Scan for the cell matching the given text and deliver its (X, Y) coordinate at center. 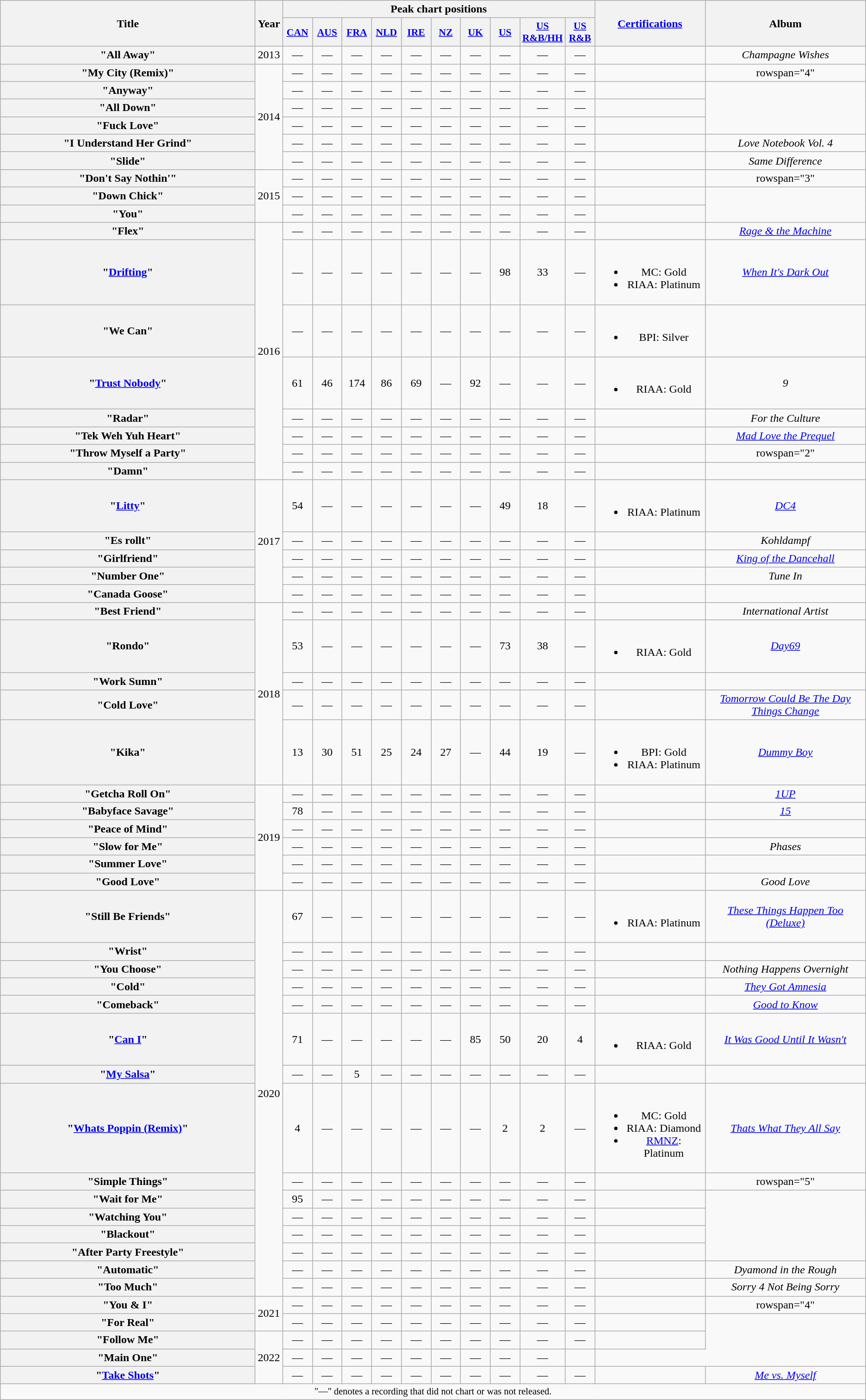
USR&B/HH (543, 32)
"Main One" (128, 1357)
33 (543, 272)
71 (297, 1039)
"Canada Goose" (128, 593)
"Number One" (128, 576)
2022 (269, 1357)
Rage & the Machine (786, 231)
Album (786, 23)
9 (786, 383)
98 (505, 272)
US R&B (580, 32)
51 (357, 752)
"Cold" (128, 987)
2015 (269, 196)
"Babyface Savage" (128, 811)
NZ (446, 32)
50 (505, 1039)
85 (476, 1039)
"Drifting" (128, 272)
rowspan="3" (786, 178)
"Slide" (128, 160)
"Litty" (128, 506)
AUS (327, 32)
"Fuck Love" (128, 125)
"Tek Weh Yuh Heart" (128, 436)
73 (505, 646)
Same Difference (786, 160)
44 (505, 752)
54 (297, 506)
Sorry 4 Not Being Sorry (786, 1287)
46 (327, 383)
"Rondo" (128, 646)
Tune In (786, 576)
Peak chart positions (439, 9)
"Anyway" (128, 90)
UK (476, 32)
Year (269, 23)
92 (476, 383)
Good to Know (786, 1004)
"All Down" (128, 108)
rowspan="2" (786, 453)
"Down Chick" (128, 196)
2018 (269, 693)
27 (446, 752)
"After Party Freestyle" (128, 1252)
BPI: Silver (650, 331)
"I Understand Her Grind" (128, 143)
"Es rollt" (128, 541)
Dummy Boy (786, 752)
"Simple Things" (128, 1182)
19 (543, 752)
"Follow Me" (128, 1340)
13 (297, 752)
"Still Be Friends" (128, 917)
67 (297, 917)
Dyamond in the Rough (786, 1270)
Nothing Happens Overnight (786, 969)
"My Salsa" (128, 1074)
MC: GoldRIAA: Platinum (650, 272)
"All Away" (128, 55)
"Blackout" (128, 1234)
BPI: GoldRIAA: Platinum (650, 752)
rowspan="5" (786, 1182)
"Flex" (128, 231)
2017 (269, 541)
"Radar" (128, 418)
2014 (269, 117)
"You & I" (128, 1305)
Mad Love the Prequel (786, 436)
20 (543, 1039)
"Girlfriend" (128, 558)
38 (543, 646)
2016 (269, 351)
"We Can" (128, 331)
Thats What They All Say (786, 1128)
2019 (269, 838)
Champagne Wishes (786, 55)
1UP (786, 794)
They Got Amnesia (786, 987)
"Cold Love" (128, 705)
"My City (Remix)" (128, 73)
"You Choose" (128, 969)
For the Culture (786, 418)
"Take Shots" (128, 1375)
30 (327, 752)
US (505, 32)
Certifications (650, 23)
"Don't Say Nothin'" (128, 178)
When It's Dark Out (786, 272)
Phases (786, 846)
"Watching You" (128, 1217)
Good Love (786, 882)
"Peace of Mind" (128, 829)
15 (786, 811)
"Automatic" (128, 1270)
NLD (386, 32)
"Slow for Me" (128, 846)
"Wait for Me" (128, 1199)
"Best Friend" (128, 611)
Title (128, 23)
"For Real" (128, 1322)
It Was Good Until It Wasn't (786, 1039)
95 (297, 1199)
"Kika" (128, 752)
53 (297, 646)
24 (416, 752)
FRA (357, 32)
CAN (297, 32)
Tomorrow Could Be The Day Things Change (786, 705)
Day69 (786, 646)
"Whats Poppin (Remix)" (128, 1128)
"Too Much" (128, 1287)
International Artist (786, 611)
5 (357, 1074)
174 (357, 383)
King of the Dancehall (786, 558)
"You" (128, 213)
Me vs. Myself (786, 1375)
18 (543, 506)
"Summer Love" (128, 864)
"Comeback" (128, 1004)
"Work Sumn" (128, 681)
25 (386, 752)
Love Notebook Vol. 4 (786, 143)
78 (297, 811)
49 (505, 506)
86 (386, 383)
2021 (269, 1314)
2013 (269, 55)
69 (416, 383)
"Trust Nobody" (128, 383)
DC4 (786, 506)
"Damn" (128, 471)
IRE (416, 32)
"Throw Myself a Party" (128, 453)
"Good Love" (128, 882)
2020 (269, 1093)
61 (297, 383)
MC: Gold RIAA: DiamondRMNZ: Platinum (650, 1128)
"—" denotes a recording that did not chart or was not released. (433, 1392)
These Things Happen Too (Deluxe) (786, 917)
"Can I" (128, 1039)
Kohldampf (786, 541)
"Getcha Roll On" (128, 794)
"Wrist" (128, 951)
